Locate the cell with the specified text and output its [x, y] center coordinate. 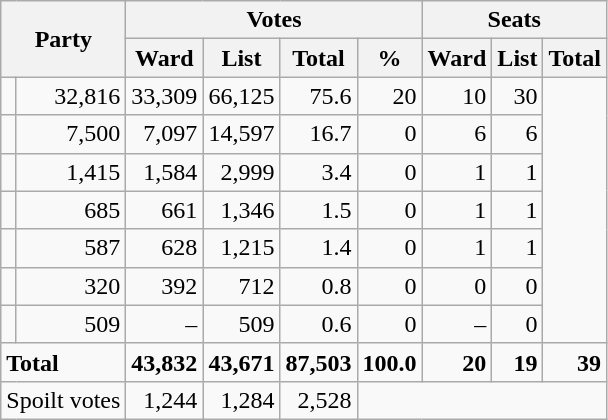
1,584 [164, 172]
628 [164, 248]
685 [70, 210]
1,284 [242, 400]
0.6 [318, 324]
1,244 [164, 400]
1.5 [318, 210]
1,215 [242, 248]
712 [242, 286]
587 [70, 248]
39 [575, 362]
392 [164, 286]
1,346 [242, 210]
2,999 [242, 172]
33,309 [164, 96]
66,125 [242, 96]
75.6 [318, 96]
7,097 [164, 134]
Seats [514, 20]
87,503 [318, 362]
3.4 [318, 172]
Spoilt votes [64, 400]
661 [164, 210]
Party [64, 39]
43,671 [242, 362]
32,816 [70, 96]
0.8 [318, 286]
Votes [274, 20]
43,832 [164, 362]
1,415 [70, 172]
100.0 [390, 362]
7,500 [70, 134]
30 [518, 96]
10 [457, 96]
14,597 [242, 134]
16.7 [318, 134]
320 [70, 286]
1.4 [318, 248]
19 [518, 362]
% [390, 58]
2,528 [318, 400]
